Return the [x, y] coordinate for the center point of the cell that contains the specified text.  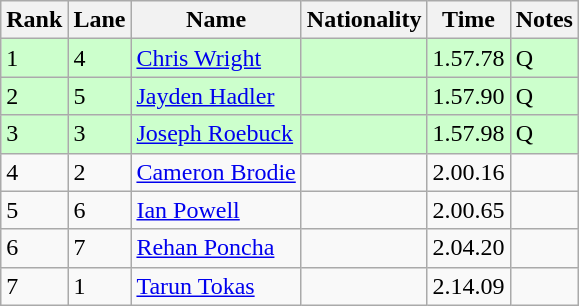
2.00.65 [468, 210]
2.00.16 [468, 172]
Cameron Brodie [216, 172]
1.57.98 [468, 134]
1.57.78 [468, 58]
Notes [544, 20]
Joseph Roebuck [216, 134]
Rehan Poncha [216, 248]
Jayden Hadler [216, 96]
Rank [34, 20]
Time [468, 20]
2.04.20 [468, 248]
1.57.90 [468, 96]
Tarun Tokas [216, 286]
Name [216, 20]
Ian Powell [216, 210]
Nationality [364, 20]
Chris Wright [216, 58]
2.14.09 [468, 286]
Lane [100, 20]
